Determine the (x, y) coordinate at the center of the cell enclosing the given text.  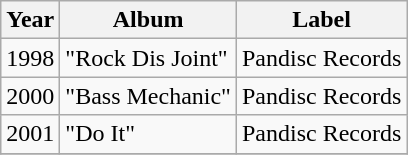
2000 (30, 96)
"Bass Mechanic" (148, 96)
Year (30, 20)
2001 (30, 134)
"Do It" (148, 134)
1998 (30, 58)
Label (321, 20)
Album (148, 20)
"Rock Dis Joint" (148, 58)
